Output the [X, Y] coordinate of the center of the cell containing the given text.  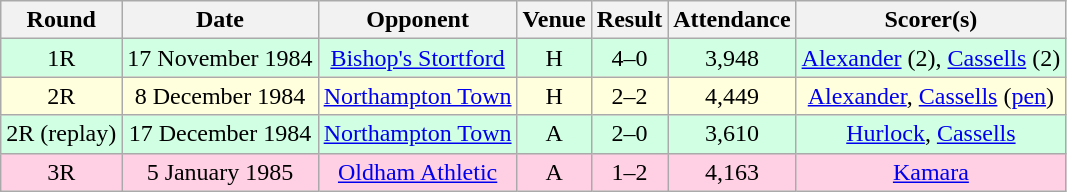
4,163 [732, 172]
17 December 1984 [220, 134]
2R (replay) [62, 134]
4–0 [629, 58]
Hurlock, Cassells [931, 134]
1R [62, 58]
3R [62, 172]
Alexander (2), Cassells (2) [931, 58]
Attendance [732, 20]
5 January 1985 [220, 172]
3,948 [732, 58]
Bishop's Stortford [418, 58]
3,610 [732, 134]
2–0 [629, 134]
Result [629, 20]
Oldham Athletic [418, 172]
Venue [554, 20]
2–2 [629, 96]
2R [62, 96]
Kamara [931, 172]
1–2 [629, 172]
17 November 1984 [220, 58]
Round [62, 20]
4,449 [732, 96]
Date [220, 20]
8 December 1984 [220, 96]
Opponent [418, 20]
Scorer(s) [931, 20]
Alexander, Cassells (pen) [931, 96]
